Locate the cell with the specified text and output its (x, y) center coordinate. 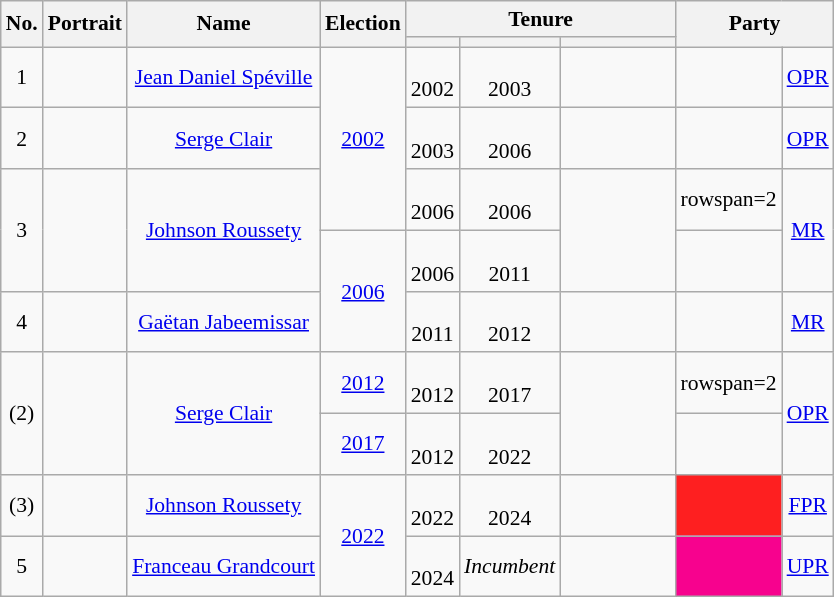
3 (22, 230)
5 (22, 566)
1 (22, 78)
Gaëtan Jabeemissar (224, 322)
Jean Daniel Spéville (224, 78)
Incumbent (510, 566)
UPR (808, 566)
Tenure (541, 19)
4 (22, 322)
Franceau Grandcourt (224, 566)
Name (224, 24)
(3) (22, 506)
Party (754, 24)
2 (22, 138)
FPR (808, 506)
Election (363, 24)
(2) (22, 414)
No. (22, 24)
Portrait (85, 24)
